Scan for the cell matching the given text and deliver its (x, y) coordinate at center. 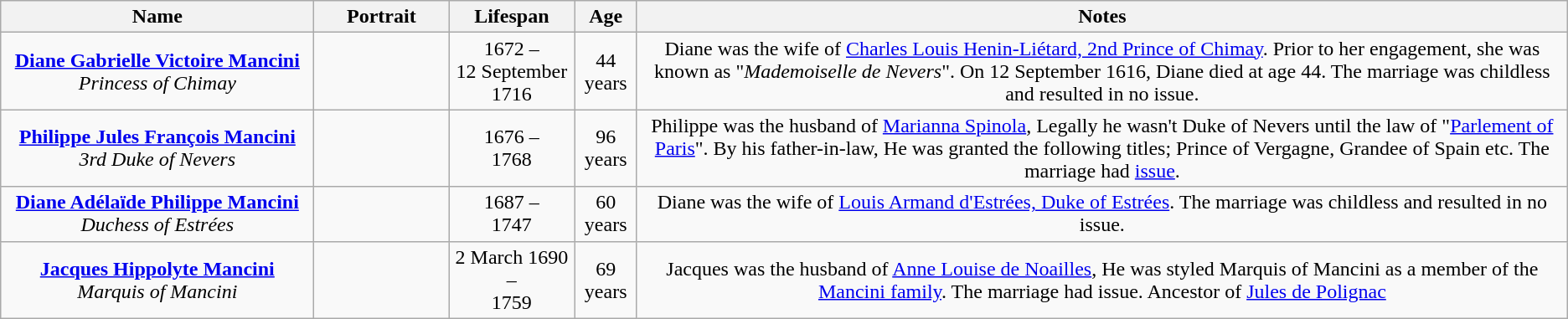
2 March 1690 – 1759 (512, 280)
Diane Gabrielle Victoire Mancini Princess of Chimay (157, 71)
1676 – 1768 (512, 148)
44 years (606, 71)
Diane was the wife of Louis Armand d'Estrées, Duke of Estrées. The marriage was childless and resulted in no issue. (1102, 214)
96 years (606, 148)
Age (606, 17)
1672 – 12 September 1716 (512, 71)
Lifespan (512, 17)
Portrait (382, 17)
Notes (1102, 17)
Diane Adélaïde Philippe ManciniDuchess of Estrées (157, 214)
Jacques Hippolyte ManciniMarquis of Mancini (157, 280)
69 years (606, 280)
60 years (606, 214)
Philippe Jules François Mancini3rd Duke of Nevers (157, 148)
Name (157, 17)
1687 – 1747 (512, 214)
